Provide the (X, Y) coordinate of the cell's center where the given text is located.  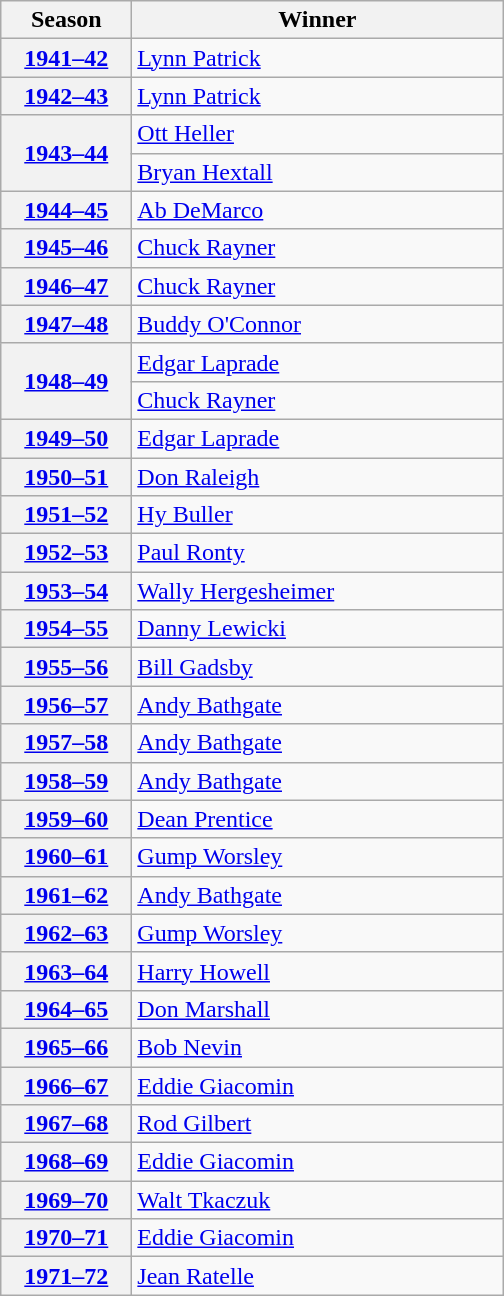
1944–45 (66, 210)
Hy Buller (318, 515)
Bill Gadsby (318, 667)
1947–48 (66, 324)
Ott Heller (318, 134)
Buddy O'Connor (318, 324)
1953–54 (66, 591)
Danny Lewicki (318, 629)
1955–56 (66, 667)
1952–53 (66, 553)
1960–61 (66, 857)
Rod Gilbert (318, 1124)
1954–55 (66, 629)
1959–60 (66, 819)
Don Raleigh (318, 477)
Jean Ratelle (318, 1276)
1970–71 (66, 1238)
Bryan Hextall (318, 172)
Ab DeMarco (318, 210)
1968–69 (66, 1162)
1958–59 (66, 781)
1962–63 (66, 933)
1964–65 (66, 1009)
Season (66, 20)
Dean Prentice (318, 819)
1946–47 (66, 286)
1961–62 (66, 895)
1945–46 (66, 248)
Paul Ronty (318, 553)
1971–72 (66, 1276)
1951–52 (66, 515)
1956–57 (66, 705)
1966–67 (66, 1085)
Don Marshall (318, 1009)
1942–43 (66, 96)
Winner (318, 20)
Harry Howell (318, 971)
1963–64 (66, 971)
1950–51 (66, 477)
Walt Tkaczuk (318, 1200)
1941–42 (66, 58)
1965–66 (66, 1047)
Wally Hergesheimer (318, 591)
1967–68 (66, 1124)
1957–58 (66, 743)
1943–44 (66, 153)
Bob Nevin (318, 1047)
1948–49 (66, 381)
1949–50 (66, 438)
1969–70 (66, 1200)
